Determine the (x, y) coordinate at the center of the cell enclosing the given text.  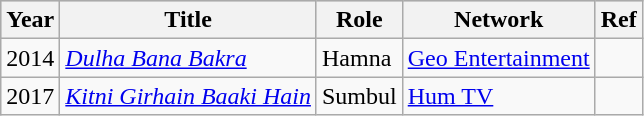
Geo Entertainment (498, 58)
Dulha Bana Bakra (188, 58)
2014 (30, 58)
Hum TV (498, 96)
Title (188, 20)
Ref (618, 20)
2017 (30, 96)
Role (359, 20)
Network (498, 20)
Kitni Girhain Baaki Hain (188, 96)
Hamna (359, 58)
Year (30, 20)
Sumbul (359, 96)
